Identify which cell holds the provided text, then report its (x, y) central coordinate. 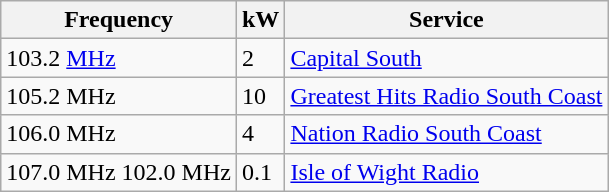
kW (260, 20)
10 (260, 96)
Nation Radio South Coast (446, 134)
Capital South (446, 58)
2 (260, 58)
106.0 MHz (119, 134)
0.1 (260, 172)
4 (260, 134)
103.2 MHz (119, 58)
105.2 MHz (119, 96)
Service (446, 20)
Frequency (119, 20)
Greatest Hits Radio South Coast (446, 96)
Isle of Wight Radio (446, 172)
107.0 MHz 102.0 MHz (119, 172)
